Return (X, Y) of the center of cell containing provided text 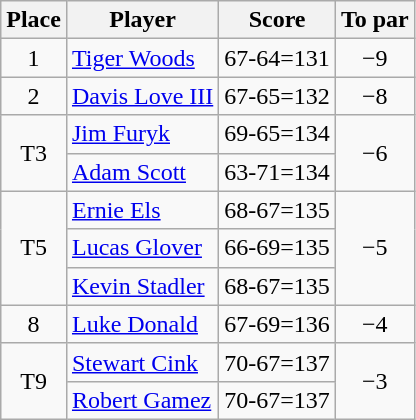
T5 (34, 248)
Tiger Woods (142, 58)
−9 (374, 58)
2 (34, 96)
−5 (374, 248)
−6 (374, 153)
Ernie Els (142, 210)
69-65=134 (278, 134)
Robert Gamez (142, 400)
1 (34, 58)
63-71=134 (278, 172)
−4 (374, 324)
Adam Scott (142, 172)
67-69=136 (278, 324)
−8 (374, 96)
67-64=131 (278, 58)
67-65=132 (278, 96)
8 (34, 324)
Luke Donald (142, 324)
Player (142, 20)
−3 (374, 381)
Place (34, 20)
Lucas Glover (142, 248)
T9 (34, 381)
Score (278, 20)
66-69=135 (278, 248)
Jim Furyk (142, 134)
To par (374, 20)
Davis Love III (142, 96)
T3 (34, 153)
Kevin Stadler (142, 286)
Stewart Cink (142, 362)
